Return the [x, y] coordinate for the center point of the cell that contains the specified text.  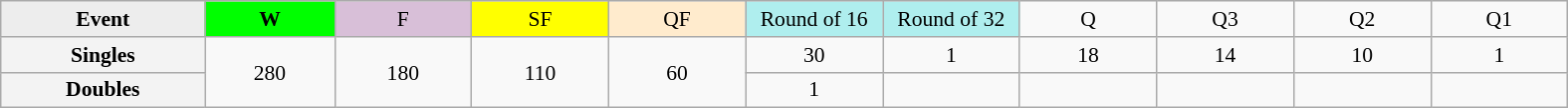
18 [1088, 55]
Event [104, 19]
Q1 [1499, 19]
F [403, 19]
Round of 32 [951, 19]
280 [270, 72]
180 [403, 72]
Q [1088, 19]
Round of 16 [814, 19]
Q2 [1362, 19]
Singles [104, 55]
QF [677, 19]
W [270, 19]
30 [814, 55]
110 [541, 72]
Doubles [104, 90]
60 [677, 72]
Q3 [1226, 19]
10 [1362, 55]
14 [1226, 55]
SF [541, 19]
